Locate the cell with the specified text and output its [X, Y] center coordinate. 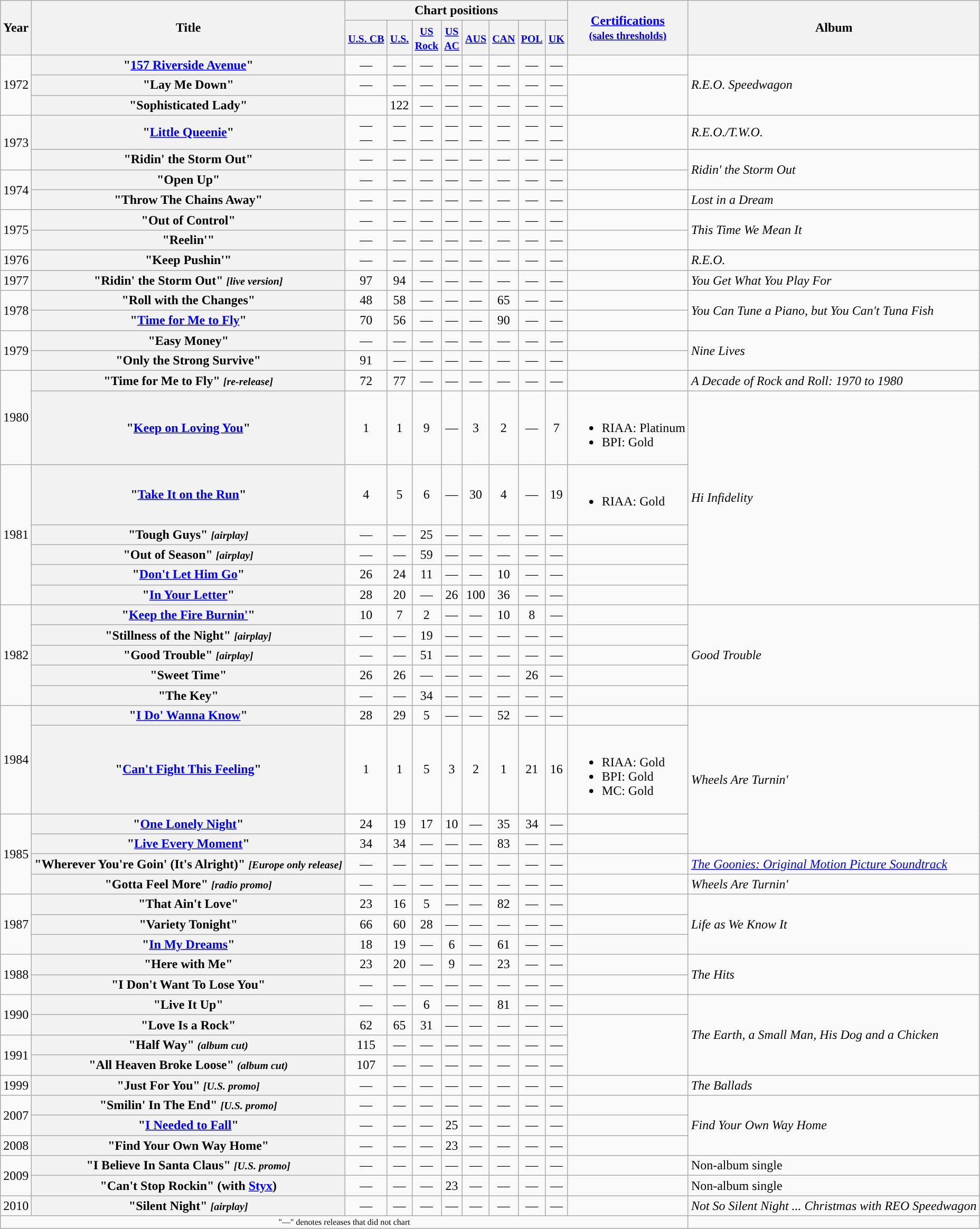
"Don't Let Him Go" [189, 575]
Good Trouble [834, 655]
Hi Infidelity [834, 498]
"Only the Strong Survive" [189, 361]
"Good Trouble" [airplay] [189, 655]
Certifications(sales thresholds) [627, 27]
"Keep Pushin'" [189, 260]
1974 [16, 190]
1988 [16, 974]
Life as We Know It [834, 924]
1975 [16, 230]
1978 [16, 311]
UK [557, 38]
1979 [16, 351]
Lost in a Dream [834, 200]
"Tough Guys" [airplay] [189, 534]
RIAA: Gold [627, 494]
"Gotta Feel More" [radio promo] [189, 884]
"157 Riverside Avenue" [189, 65]
"The Key" [189, 696]
35 [504, 824]
72 [366, 381]
R.E.O./T.W.O. [834, 132]
"Love Is a Rock" [189, 1025]
"Live Every Moment" [189, 844]
"Keep the Fire Burnin'" [189, 615]
Title [189, 27]
The Hits [834, 974]
"Find Your Own Way Home" [189, 1146]
"Open Up" [189, 180]
30 [476, 494]
USAC [452, 38]
91 [366, 361]
"Time for Me to Fly" [189, 321]
18 [366, 944]
29 [399, 716]
77 [399, 381]
94 [399, 280]
"Can't Stop Rockin" (with Styx) [189, 1186]
1987 [16, 924]
"Reelin'" [189, 240]
51 [427, 655]
1976 [16, 260]
"Out of Control" [189, 220]
107 [366, 1065]
U.S. [399, 38]
You Can Tune a Piano, but You Can't Tuna Fish [834, 311]
"Variety Tonight" [189, 924]
"That Ain't Love" [189, 904]
21 [532, 770]
R.E.O. Speedwagon [834, 85]
Album [834, 27]
100 [476, 595]
AUS [476, 38]
"Ridin' the Storm Out" [189, 160]
"Throw The Chains Away" [189, 200]
"Here with Me" [189, 964]
59 [427, 555]
"I Do' Wanna Know" [189, 716]
"In Your Letter" [189, 595]
"Lay Me Down" [189, 85]
2007 [16, 1115]
"Stillness of the Night" [airplay] [189, 635]
USRock [427, 38]
Not So Silent Night ... Christmas with REO Speedwagon [834, 1206]
"Easy Money" [189, 341]
90 [504, 321]
1977 [16, 280]
"Roll with the Changes" [189, 301]
97 [366, 280]
62 [366, 1025]
1985 [16, 854]
"Out of Season" [airplay] [189, 555]
"Can't Fight This Feeling" [189, 770]
Nine Lives [834, 351]
The Goonies: Original Motion Picture Soundtrack [834, 864]
"Ridin' the Storm Out" [live version] [189, 280]
2008 [16, 1146]
2009 [16, 1176]
A Decade of Rock and Roll: 1970 to 1980 [834, 381]
70 [366, 321]
1980 [16, 418]
56 [399, 321]
You Get What You Play For [834, 280]
2010 [16, 1206]
The Earth, a Small Man, His Dog and a Chicken [834, 1035]
"Silent Night" [airplay] [189, 1206]
RIAA: GoldBPI: GoldMC: Gold [627, 770]
61 [504, 944]
Find Your Own Way Home [834, 1125]
U.S. CB [366, 38]
83 [504, 844]
31 [427, 1025]
The Ballads [834, 1085]
11 [427, 575]
"Live It Up" [189, 1005]
"In My Dreams" [189, 944]
60 [399, 924]
1999 [16, 1085]
122 [399, 105]
1984 [16, 759]
1973 [16, 143]
"Keep on Loving You" [189, 428]
"Sophisticated Lady" [189, 105]
Ridin' the Storm Out [834, 170]
8 [532, 615]
1990 [16, 1015]
36 [504, 595]
This Time We Mean It [834, 230]
"Smilin' In The End" [U.S. promo] [189, 1105]
Chart positions [456, 11]
48 [366, 301]
CAN [504, 38]
"Little Queenie" [189, 132]
"Take It on the Run" [189, 494]
"Wherever You're Goin' (It's Alright)" [Europe only release] [189, 864]
17 [427, 824]
"All Heaven Broke Loose" (album cut) [189, 1065]
"Half Way" (album cut) [189, 1045]
"I Needed to Fall" [189, 1125]
"Sweet Time" [189, 675]
"One Lonely Night" [189, 824]
Year [16, 27]
1991 [16, 1055]
1972 [16, 85]
"I Don't Want To Lose You" [189, 984]
POL [532, 38]
1981 [16, 534]
RIAA: PlatinumBPI: Gold [627, 428]
58 [399, 301]
1982 [16, 655]
"Time for Me to Fly" [re-release] [189, 381]
"Just For You" [U.S. promo] [189, 1085]
"I Believe In Santa Claus" [U.S. promo] [189, 1166]
52 [504, 716]
66 [366, 924]
115 [366, 1045]
"—" denotes releases that did not chart [344, 1222]
R.E.O. [834, 260]
81 [504, 1005]
82 [504, 904]
